Scan for the cell matching the given text and deliver its (X, Y) coordinate at center. 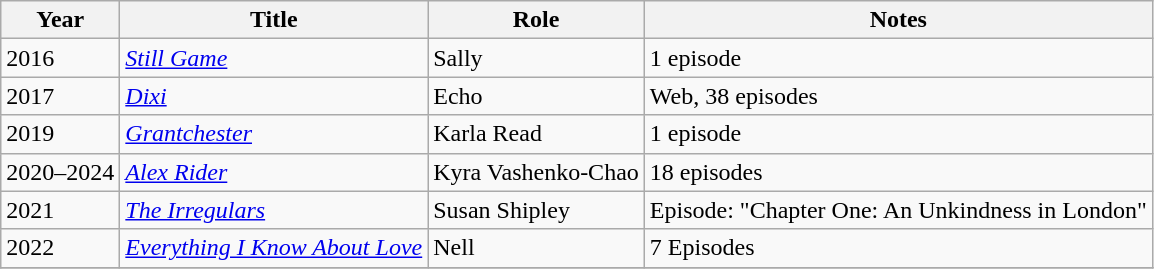
Susan Shipley (536, 210)
2021 (60, 210)
2020–2024 (60, 172)
Everything I Know About Love (274, 248)
Echo (536, 96)
Nell (536, 248)
Dixi (274, 96)
2022 (60, 248)
18 episodes (898, 172)
Still Game (274, 58)
2019 (60, 134)
Title (274, 20)
Kyra Vashenko-Chao (536, 172)
2016 (60, 58)
Grantchester (274, 134)
Sally (536, 58)
Role (536, 20)
Year (60, 20)
Karla Read (536, 134)
Web, 38 episodes (898, 96)
Alex Rider (274, 172)
2017 (60, 96)
Notes (898, 20)
The Irregulars (274, 210)
7 Episodes (898, 248)
Episode: "Chapter One: An Unkindness in London" (898, 210)
